Scan for the cell matching the given text and deliver its [x, y] coordinate at center. 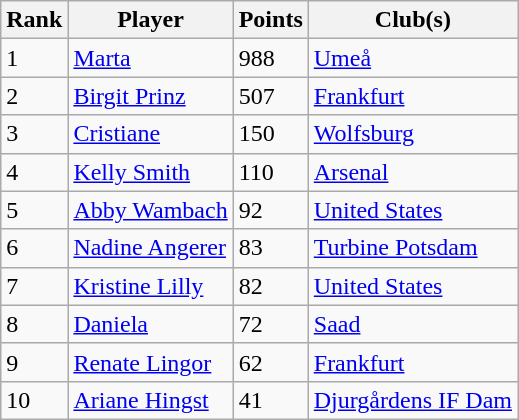
8 [34, 324]
Points [270, 20]
Djurgårdens IF Dam [412, 400]
9 [34, 362]
Player [150, 20]
Birgit Prinz [150, 96]
6 [34, 248]
1 [34, 58]
Marta [150, 58]
Umeå [412, 58]
Kristine Lilly [150, 286]
83 [270, 248]
3 [34, 134]
Arsenal [412, 172]
Ariane Hingst [150, 400]
Daniela [150, 324]
Cristiane [150, 134]
62 [270, 362]
82 [270, 286]
Saad [412, 324]
Nadine Angerer [150, 248]
988 [270, 58]
Kelly Smith [150, 172]
110 [270, 172]
507 [270, 96]
150 [270, 134]
Rank [34, 20]
2 [34, 96]
92 [270, 210]
10 [34, 400]
Club(s) [412, 20]
41 [270, 400]
7 [34, 286]
Turbine Potsdam [412, 248]
Renate Lingor [150, 362]
Abby Wambach [150, 210]
72 [270, 324]
4 [34, 172]
Wolfsburg [412, 134]
5 [34, 210]
